Provide the [X, Y] coordinate of the cell's center where the given text is located.  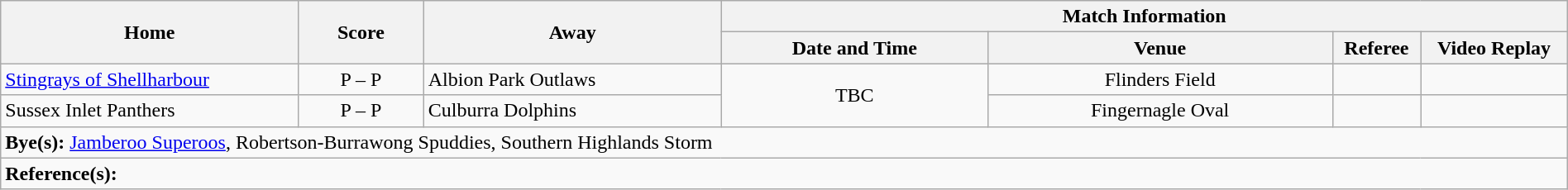
Referee [1376, 48]
Venue [1159, 48]
Date and Time [854, 48]
Stingrays of Shellharbour [150, 79]
TBC [854, 95]
Reference(s): [784, 173]
Match Information [1145, 17]
Away [572, 32]
Bye(s): Jamberoo Superoos, Robertson-Burrawong Spuddies, Southern Highlands Storm [784, 142]
Albion Park Outlaws [572, 79]
Flinders Field [1159, 79]
Sussex Inlet Panthers [150, 111]
Fingernagle Oval [1159, 111]
Score [361, 32]
Home [150, 32]
Video Replay [1494, 48]
Culburra Dolphins [572, 111]
